Return [x, y] of the center of cell containing provided text 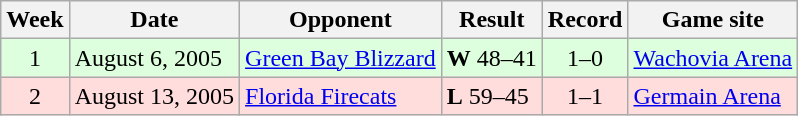
August 6, 2005 [154, 58]
1–0 [585, 58]
1–1 [585, 96]
Date [154, 20]
Wachovia Arena [713, 58]
Germain Arena [713, 96]
L 59–45 [492, 96]
2 [35, 96]
Record [585, 20]
Game site [713, 20]
Week [35, 20]
Result [492, 20]
Green Bay Blizzard [341, 58]
August 13, 2005 [154, 96]
W 48–41 [492, 58]
Florida Firecats [341, 96]
1 [35, 58]
Opponent [341, 20]
